Extract the (X, Y) coordinate from the center of the cell holding the provided text.  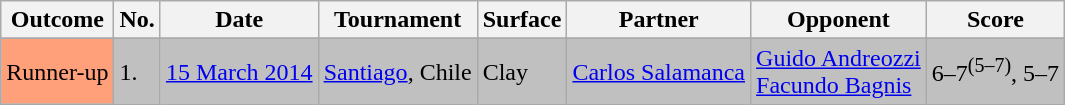
Santiago, Chile (398, 72)
1. (137, 72)
Clay (522, 72)
Opponent (839, 20)
6–7(5–7), 5–7 (995, 72)
Carlos Salamanca (659, 72)
No. (137, 20)
Score (995, 20)
Date (239, 20)
Guido Andreozzi Facundo Bagnis (839, 72)
Surface (522, 20)
Partner (659, 20)
Outcome (58, 20)
Tournament (398, 20)
Runner-up (58, 72)
15 March 2014 (239, 72)
